Capture the cell that displays the provided text and extract its [X, Y] central coordinate. 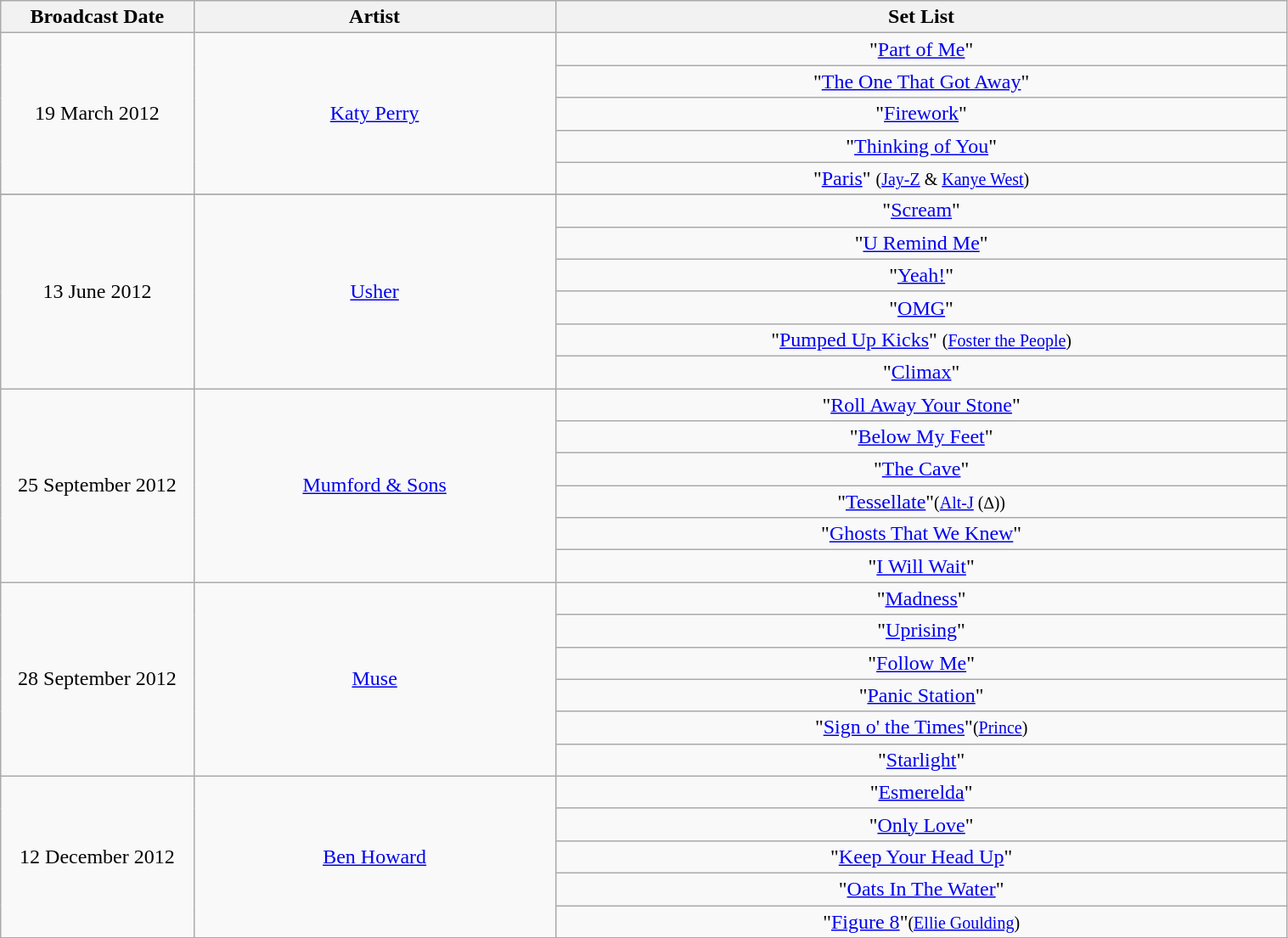
"Firework" [921, 114]
"Part of Me" [921, 49]
"Roll Away Your Stone" [921, 405]
"Esmerelda" [921, 792]
Ben Howard [374, 857]
"Thinking of You" [921, 146]
"Ghosts That We Knew" [921, 534]
28 September 2012 [97, 679]
"U Remind Me" [921, 243]
"Scream" [921, 211]
"Below My Feet" [921, 437]
19 March 2012 [97, 114]
"Paris" (Jay-Z & Kanye West) [921, 178]
Katy Perry [374, 114]
"Pumped Up Kicks" (Foster the People) [921, 340]
"Sign o' the Times"(Prince) [921, 727]
"I Will Wait" [921, 566]
12 December 2012 [97, 857]
Muse [374, 679]
"Figure 8"(Ellie Goulding) [921, 921]
"Yeah!" [921, 275]
"Uprising" [921, 631]
"Tessellate"(Alt-J (∆)) [921, 502]
"The Cave" [921, 469]
"Madness" [921, 598]
"Panic Station" [921, 695]
Mumford & Sons [374, 486]
"Follow Me" [921, 663]
13 June 2012 [97, 291]
"Keep Your Head Up" [921, 857]
Artist [374, 17]
"Starlight" [921, 760]
"OMG" [921, 307]
"Oats In The Water" [921, 889]
"Only Love" [921, 824]
25 September 2012 [97, 486]
Set List [921, 17]
Broadcast Date [97, 17]
"The One That Got Away" [921, 81]
Usher [374, 291]
"Climax" [921, 372]
